Locate the cell with the specified text and output its (x, y) center coordinate. 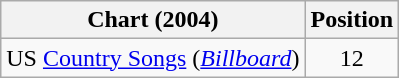
Chart (2004) (153, 20)
US Country Songs (Billboard) (153, 58)
12 (352, 58)
Position (352, 20)
